Search for the cell housing the specified text and yield its [X, Y] center coordinate. 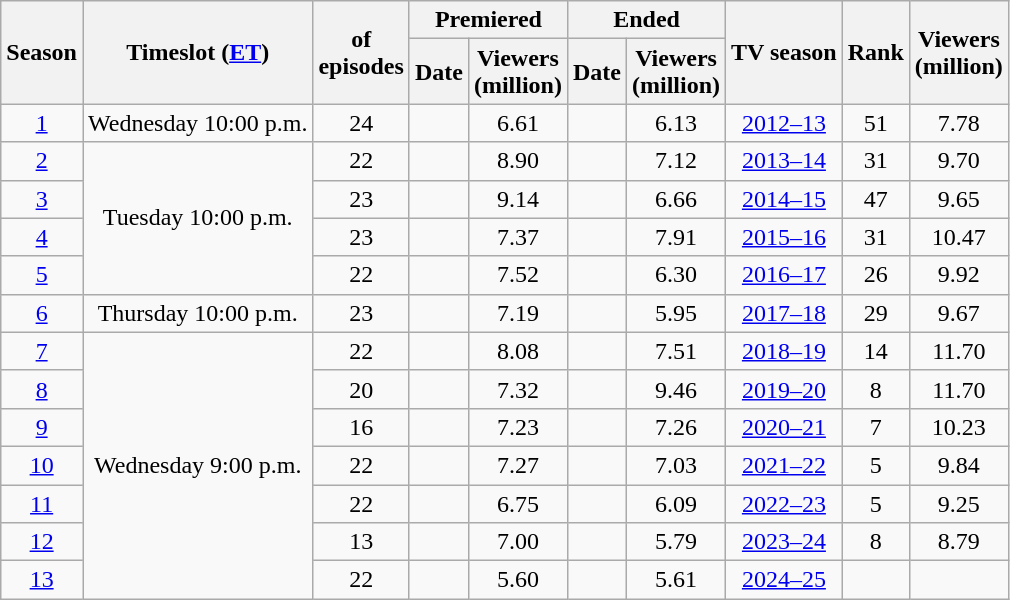
TV season [784, 52]
3 [42, 199]
2017–18 [784, 313]
1 [42, 123]
2020–21 [784, 427]
2 [42, 161]
2015–16 [784, 237]
6.66 [676, 199]
6.61 [518, 123]
7.03 [676, 465]
9.14 [518, 199]
2024–25 [784, 580]
9.84 [958, 465]
6.30 [676, 275]
8.90 [518, 161]
2018–19 [784, 351]
7.78 [958, 123]
5.95 [676, 313]
ofepisodes [361, 52]
2016–17 [784, 275]
9.67 [958, 313]
10.23 [958, 427]
24 [361, 123]
7.19 [518, 313]
11 [42, 503]
6.75 [518, 503]
5.79 [676, 542]
9.25 [958, 503]
12 [42, 542]
7.91 [676, 237]
2019–20 [784, 389]
6.09 [676, 503]
6 [42, 313]
2012–13 [784, 123]
Timeslot (ET) [197, 52]
Ended [646, 20]
5.60 [518, 580]
7.37 [518, 237]
9.46 [676, 389]
7.32 [518, 389]
7.51 [676, 351]
2023–24 [784, 542]
16 [361, 427]
9.65 [958, 199]
9 [42, 427]
Wednesday 10:00 p.m. [197, 123]
9.70 [958, 161]
7.00 [518, 542]
7.12 [676, 161]
26 [876, 275]
14 [876, 351]
47 [876, 199]
10.47 [958, 237]
8.08 [518, 351]
2021–22 [784, 465]
5.61 [676, 580]
Premiered [488, 20]
7.27 [518, 465]
Season [42, 52]
7.52 [518, 275]
2014–15 [784, 199]
Rank [876, 52]
20 [361, 389]
4 [42, 237]
7.26 [676, 427]
Thursday 10:00 p.m. [197, 313]
2013–14 [784, 161]
2022–23 [784, 503]
7.23 [518, 427]
51 [876, 123]
Tuesday 10:00 p.m. [197, 218]
Wednesday 9:00 p.m. [197, 465]
29 [876, 313]
10 [42, 465]
9.92 [958, 275]
6.13 [676, 123]
8.79 [958, 542]
